Find where the given text appears and provide that cell's center as [x, y] coordinate. 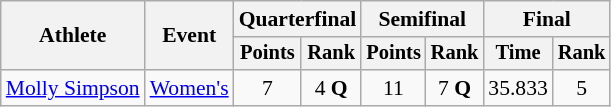
11 [393, 88]
Molly Simpson [73, 88]
Semifinal [422, 19]
Athlete [73, 36]
7 [268, 88]
35.833 [518, 88]
5 [582, 88]
Quarterfinal [298, 19]
7 Q [455, 88]
Time [518, 54]
Final [546, 19]
Event [190, 36]
Women's [190, 88]
4 Q [331, 88]
